Return the (X, Y) coordinate for the center point of the cell that contains the specified text.  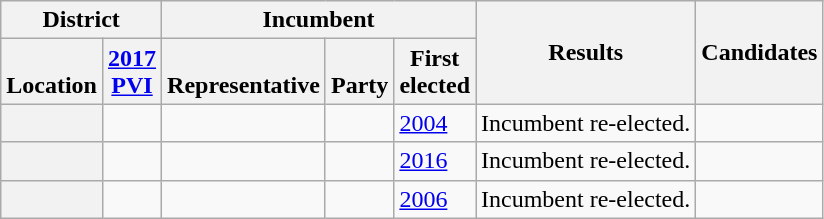
Results (586, 52)
Location (52, 72)
2016 (435, 161)
Candidates (760, 52)
Party (359, 72)
District (82, 20)
Representative (244, 72)
Firstelected (435, 72)
Incumbent (319, 20)
2017PVI (132, 72)
2006 (435, 199)
2004 (435, 123)
